Locate the cell with the specified text and output its (X, Y) center coordinate. 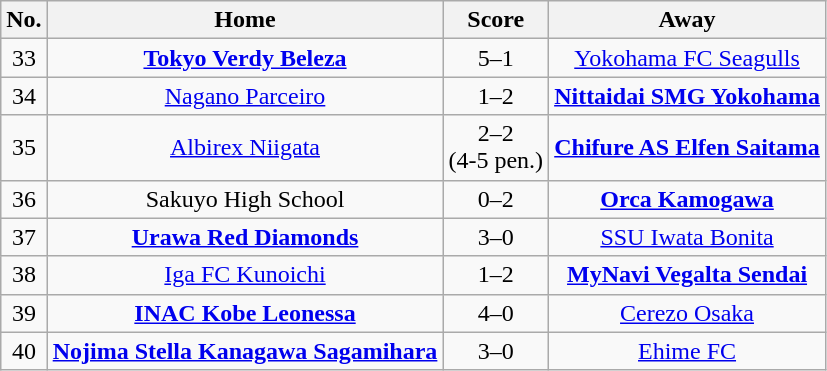
Nagano Parceiro (245, 96)
2–2(4-5 pen.) (496, 148)
36 (24, 199)
0–2 (496, 199)
Nittaidai SMG Yokohama (688, 96)
Home (245, 20)
33 (24, 58)
Orca Kamogawa (688, 199)
38 (24, 275)
4–0 (496, 313)
SSU Iwata Bonita (688, 237)
5–1 (496, 58)
Score (496, 20)
Urawa Red Diamonds (245, 237)
39 (24, 313)
35 (24, 148)
Tokyo Verdy Beleza (245, 58)
No. (24, 20)
Sakuyo High School (245, 199)
40 (24, 351)
Cerezo Osaka (688, 313)
34 (24, 96)
INAC Kobe Leonessa (245, 313)
Iga FC Kunoichi (245, 275)
Albirex Niigata (245, 148)
Chifure AS Elfen Saitama (688, 148)
Away (688, 20)
37 (24, 237)
Nojima Stella Kanagawa Sagamihara (245, 351)
MyNavi Vegalta Sendai (688, 275)
Yokohama FC Seagulls (688, 58)
Ehime FC (688, 351)
